Capture the cell that displays the provided text and extract its (x, y) central coordinate. 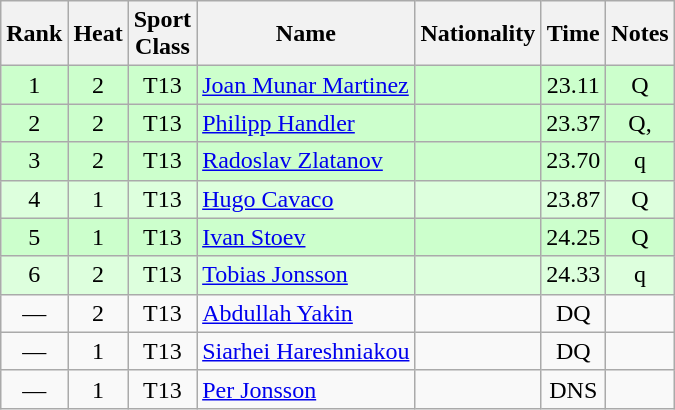
23.87 (574, 199)
Time (574, 34)
Joan Munar Martinez (306, 85)
23.37 (574, 123)
23.70 (574, 161)
24.25 (574, 237)
Tobias Jonsson (306, 275)
Siarhei Hareshniakou (306, 351)
Hugo Cavaco (306, 199)
24.33 (574, 275)
5 (34, 237)
23.11 (574, 85)
Notes (640, 34)
Q, (640, 123)
Ivan Stoev (306, 237)
4 (34, 199)
Abdullah Yakin (306, 313)
3 (34, 161)
Philipp Handler (306, 123)
SportClass (162, 34)
Heat (98, 34)
Per Jonsson (306, 389)
DNS (574, 389)
Rank (34, 34)
6 (34, 275)
Name (306, 34)
Radoslav Zlatanov (306, 161)
Nationality (478, 34)
